Extract the [x, y] coordinate from the center of the cell holding the provided text.  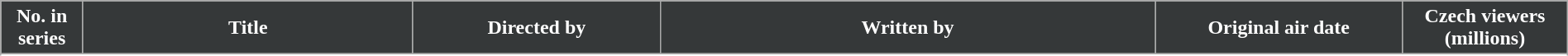
Title [248, 28]
Directed by [536, 28]
Written by [907, 28]
Original air date [1279, 28]
Czech viewers(millions) [1485, 28]
No. inseries [42, 28]
